Determine the (X, Y) coordinate at the center of the cell enclosing the given text.  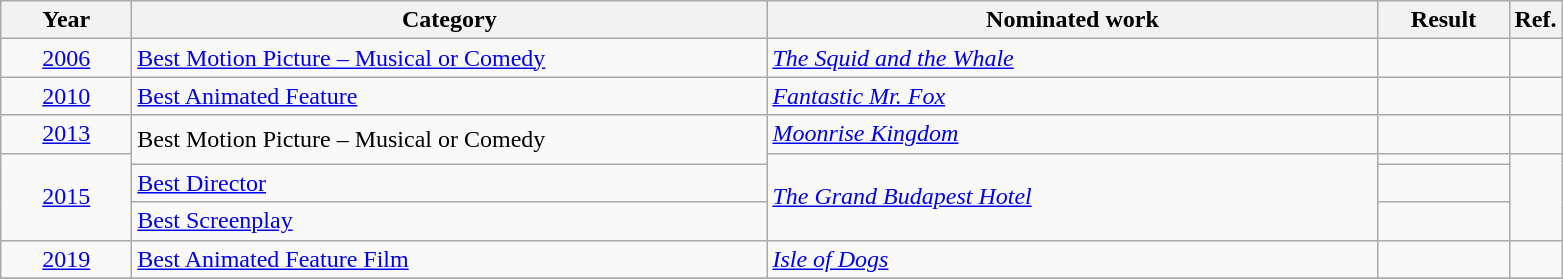
The Squid and the Whale (1072, 58)
2006 (66, 58)
2010 (66, 96)
Result (1444, 20)
Best Screenplay (450, 221)
Fantastic Mr. Fox (1072, 96)
Best Animated Feature Film (450, 259)
Best Animated Feature (450, 96)
Year (66, 20)
Isle of Dogs (1072, 259)
Ref. (1536, 20)
Category (450, 20)
2019 (66, 259)
2013 (66, 134)
Moonrise Kingdom (1072, 134)
2015 (66, 196)
Nominated work (1072, 20)
The Grand Budapest Hotel (1072, 196)
Best Director (450, 183)
